Determine the (x, y) coordinate at the center of the cell enclosing the given text.  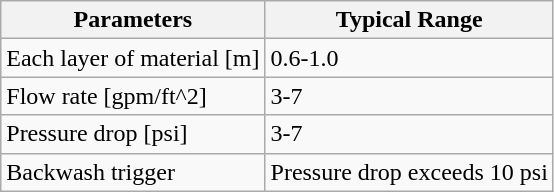
Backwash trigger (133, 172)
Typical Range (409, 20)
0.6-1.0 (409, 58)
Each layer of material [m] (133, 58)
Pressure drop [psi] (133, 134)
Flow rate [gpm/ft^2] (133, 96)
Pressure drop exceeds 10 psi (409, 172)
Parameters (133, 20)
